From the cell containing the given text, extract its center point as [x, y] coordinate. 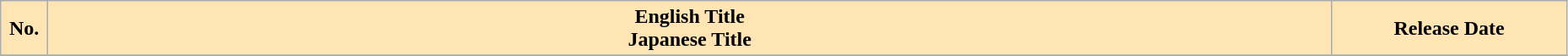
Release Date [1449, 29]
No. [24, 29]
English TitleJapanese Title [689, 29]
